Pinpoint the cell where the given text exists, returning its (x, y) midpoint coordinate. 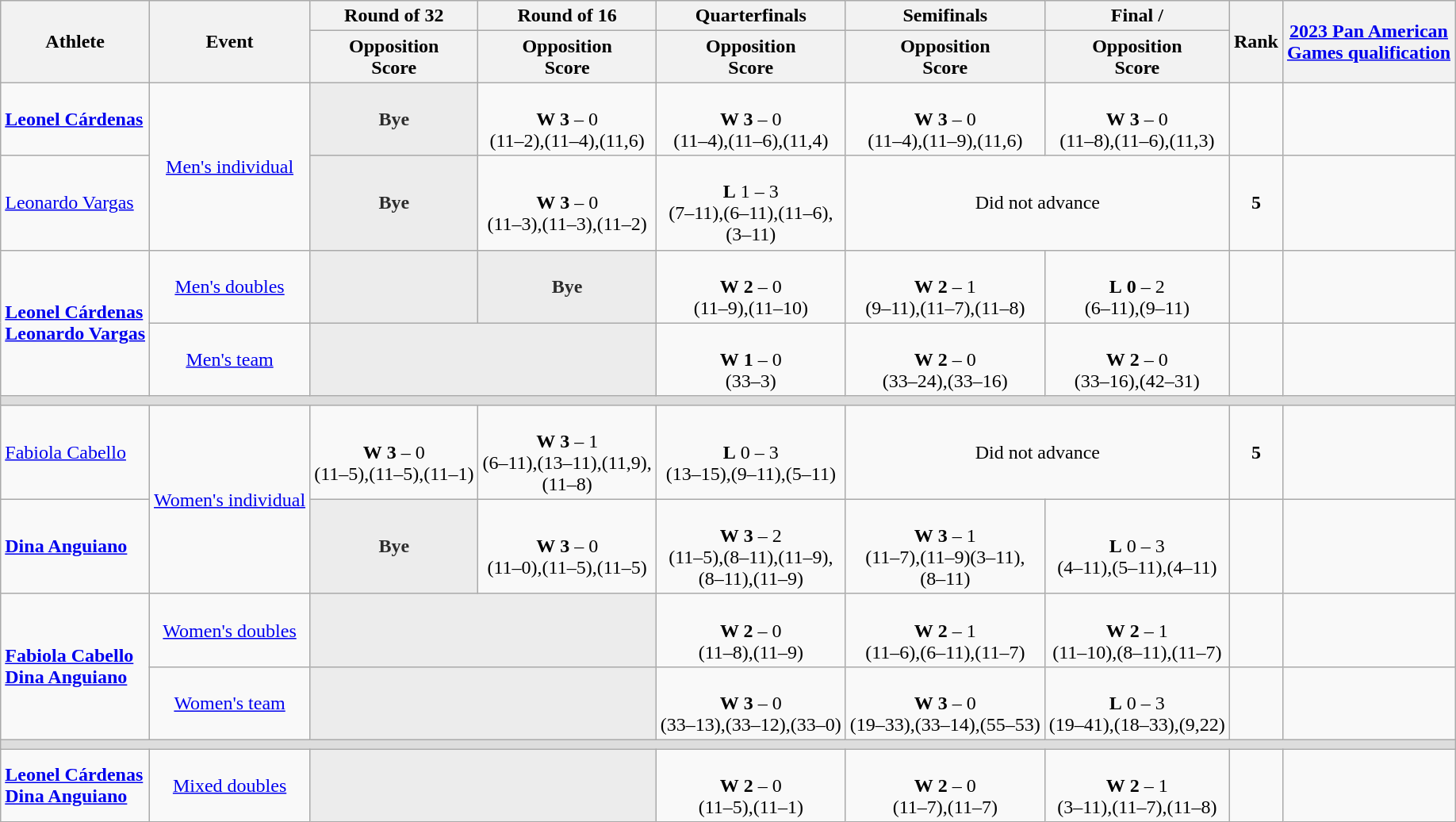
W 3 – 0(11–8),(11–6),(11,3) (1137, 119)
W 2 – 0(11–7),(11–7) (945, 786)
W 2 – 1(3–11),(11–7),(11–8) (1137, 786)
Women's doubles (230, 630)
W 2 – 0(11–5),(11–1) (750, 786)
L 0 – 2(6–11),(9–11) (1137, 286)
W 3 – 0(11–0),(11–5),(11–5) (567, 546)
Leonardo Vargas (75, 203)
Leonel Cárdenas (75, 119)
W 3 – 1(6–11),(13–11),(11,9),(11–8) (567, 452)
W 3 – 0(11–3),(11–3),(11–2) (567, 203)
W 1 – 0(33–3) (750, 359)
W 3 – 0(19–33),(33–14),(55–53) (945, 703)
L 0 – 3(19–41),(18–33),(9,22) (1137, 703)
W 2 – 0(11–8),(11–9) (750, 630)
W 3 – 2(11–5),(8–11),(11–9),(8–11),(11–9) (750, 546)
L 0 – 3(4–11),(5–11),(4–11) (1137, 546)
W 2 – 1(9–11),(11–7),(11–8) (945, 286)
W 3 – 0(11–4),(11–9),(11,6) (945, 119)
Quarterfinals (750, 16)
W 2 – 1(11–10),(8–11),(11–7) (1137, 630)
W 3 – 0(33–13),(33–12),(33–0) (750, 703)
Semifinals (945, 16)
Women's team (230, 703)
Fabiola CabelloDina Anguiano (75, 666)
Rank (1256, 41)
W 2 – 0(33–24),(33–16) (945, 359)
Leonel CárdenasDina Anguiano (75, 786)
Event (230, 41)
Men's team (230, 359)
Athlete (75, 41)
2023 Pan American Games qualification (1369, 41)
Women's individual (230, 499)
L 0 – 3(13–15),(9–11),(5–11) (750, 452)
W 3 – 0(11–2),(11–4),(11,6) (567, 119)
Men's individual (230, 167)
Round of 32 (394, 16)
L 1 – 3(7–11),(6–11),(11–6),(3–11) (750, 203)
W 3 – 0(11–5),(11–5),(11–1) (394, 452)
W 2 – 0(33–16),(42–31) (1137, 359)
W 2 – 0(11–9),(11–10) (750, 286)
Dina Anguiano (75, 546)
Fabiola Cabello (75, 452)
Mixed doubles (230, 786)
W 3 – 0(11–4),(11–6),(11,4) (750, 119)
W 3 – 1(11–7),(11–9)(3–11),(8–11) (945, 546)
Men's doubles (230, 286)
W 2 – 1(11–6),(6–11),(11–7) (945, 630)
Final / (1137, 16)
Round of 16 (567, 16)
Leonel CárdenasLeonardo Vargas (75, 323)
